Output the (X, Y) coordinate of the center of the cell containing the given text.  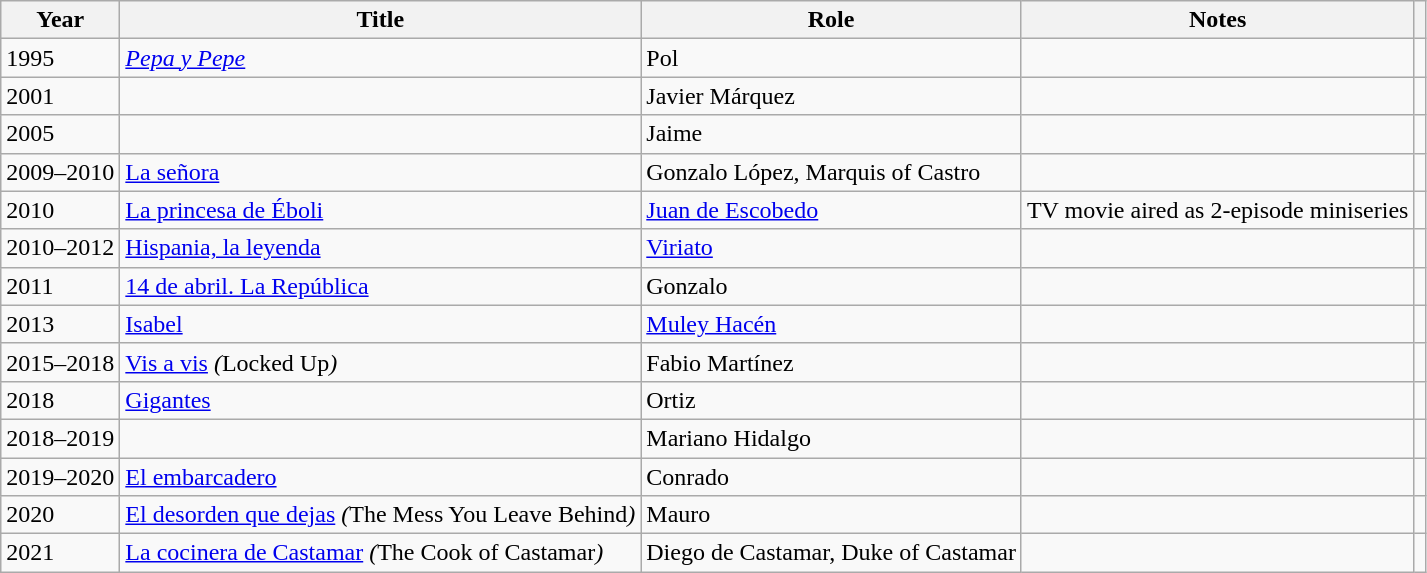
2015–2018 (60, 362)
Title (380, 20)
Pepa y Pepe (380, 58)
Pol (832, 58)
2018–2019 (60, 438)
2018 (60, 400)
Javier Márquez (832, 96)
Vis a vis (Locked Up) (380, 362)
El embarcadero (380, 477)
2001 (60, 96)
2011 (60, 286)
2005 (60, 134)
Fabio Martínez (832, 362)
Muley Hacén (832, 324)
Isabel (380, 324)
Jaime (832, 134)
La cocinera de Castamar (The Cook of Castamar) (380, 553)
TV movie aired as 2-episode miniseries (1218, 210)
2013 (60, 324)
1995 (60, 58)
Ortiz (832, 400)
El desorden que dejas (The Mess You Leave Behind) (380, 515)
Gonzalo (832, 286)
Gigantes (380, 400)
Mauro (832, 515)
2009–2010 (60, 172)
La señora (380, 172)
14 de abril. La República (380, 286)
Gonzalo López, Marquis of Castro (832, 172)
2019–2020 (60, 477)
2010–2012 (60, 248)
Diego de Castamar, Duke of Castamar (832, 553)
Juan de Escobedo (832, 210)
Viriato (832, 248)
2010 (60, 210)
Year (60, 20)
La princesa de Éboli (380, 210)
2021 (60, 553)
Hispania, la leyenda (380, 248)
Notes (1218, 20)
Mariano Hidalgo (832, 438)
Role (832, 20)
2020 (60, 515)
Conrado (832, 477)
